Provide the (x, y) coordinate of the cell's center where the given text is located.  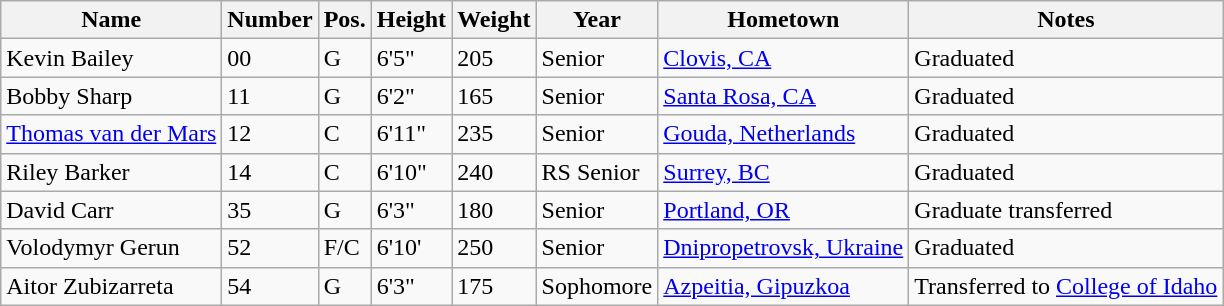
Volodymyr Gerun (112, 248)
Surrey, BC (784, 172)
6'11" (411, 134)
250 (494, 248)
00 (270, 58)
Number (270, 20)
35 (270, 210)
Santa Rosa, CA (784, 96)
235 (494, 134)
Pos. (344, 20)
Graduate transferred (1066, 210)
Dnipropetrovsk, Ukraine (784, 248)
Azpeitia, Gipuzkoa (784, 286)
Aitor Zubizarreta (112, 286)
David Carr (112, 210)
RS Senior (597, 172)
Gouda, Netherlands (784, 134)
165 (494, 96)
Clovis, CA (784, 58)
Notes (1066, 20)
Thomas van der Mars (112, 134)
11 (270, 96)
F/C (344, 248)
Hometown (784, 20)
Transferred to College of Idaho (1066, 286)
6'10" (411, 172)
Name (112, 20)
Year (597, 20)
Kevin Bailey (112, 58)
Portland, OR (784, 210)
12 (270, 134)
Bobby Sharp (112, 96)
240 (494, 172)
180 (494, 210)
6'10' (411, 248)
54 (270, 286)
Riley Barker (112, 172)
6'2" (411, 96)
175 (494, 286)
6'5" (411, 58)
Sophomore (597, 286)
205 (494, 58)
Weight (494, 20)
Height (411, 20)
52 (270, 248)
14 (270, 172)
